Find where the given text appears and provide that cell's center as [x, y] coordinate. 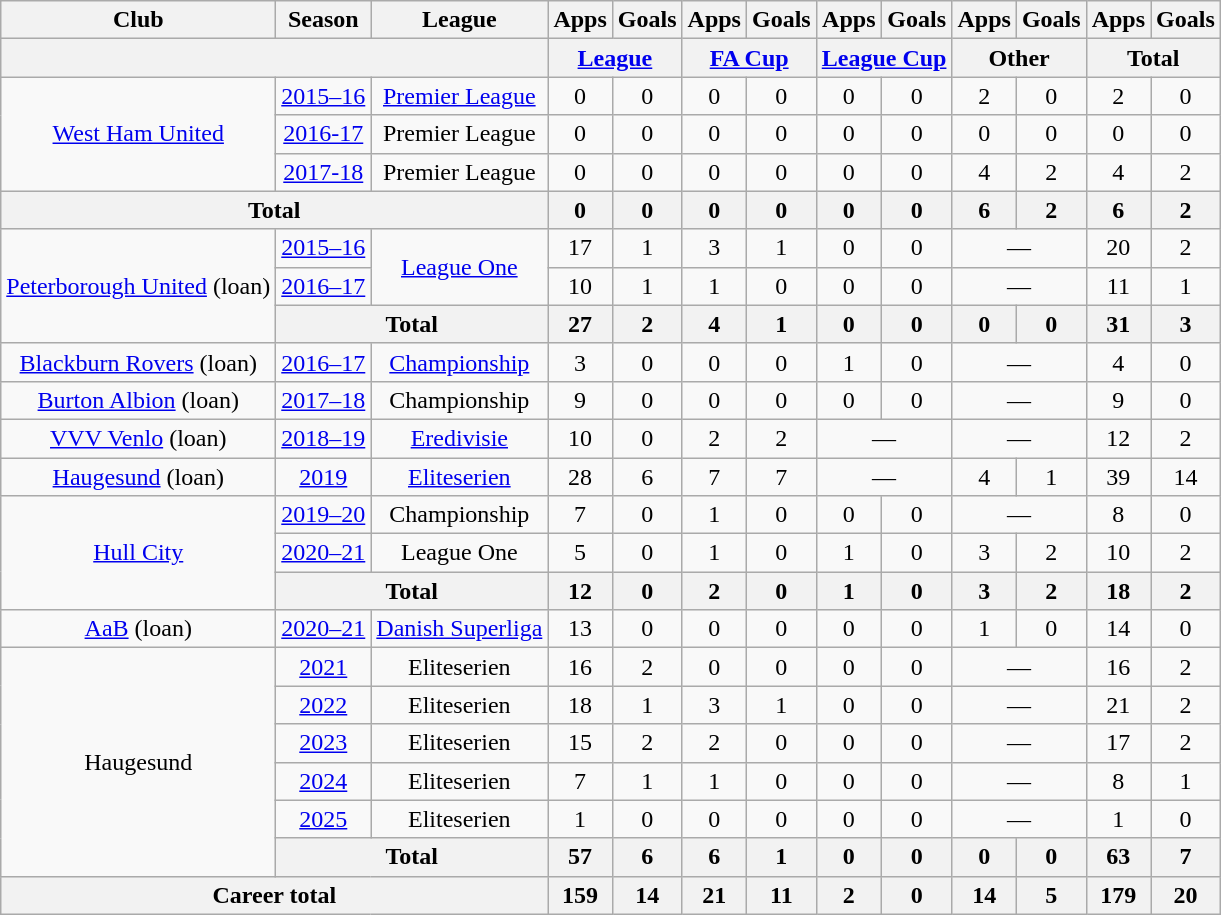
Other [1019, 58]
27 [580, 324]
League Cup [884, 58]
13 [580, 629]
179 [1118, 895]
2025 [324, 819]
57 [580, 857]
2021 [324, 667]
Season [324, 20]
Hull City [138, 553]
2017-18 [324, 172]
15 [580, 743]
Haugesund (loan) [138, 477]
Haugesund [138, 762]
2023 [324, 743]
FA Cup [749, 58]
2018–19 [324, 438]
AaB (loan) [138, 629]
2019–20 [324, 515]
West Ham United [138, 134]
2024 [324, 781]
Blackburn Rovers (loan) [138, 362]
63 [1118, 857]
2017–18 [324, 400]
Eredivisie [460, 438]
159 [580, 895]
Career total [274, 895]
Burton Albion (loan) [138, 400]
Club [138, 20]
2016-17 [324, 134]
39 [1118, 477]
Danish Superliga [460, 629]
Peterborough United (loan) [138, 286]
28 [580, 477]
31 [1118, 324]
2019 [324, 477]
2022 [324, 705]
VVV Venlo (loan) [138, 438]
